Search for the cell housing the specified text and yield its (x, y) center coordinate. 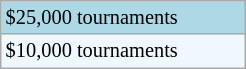
$25,000 tournaments (124, 17)
$10,000 tournaments (124, 51)
